Identify which cell holds the provided text, then report its [X, Y] central coordinate. 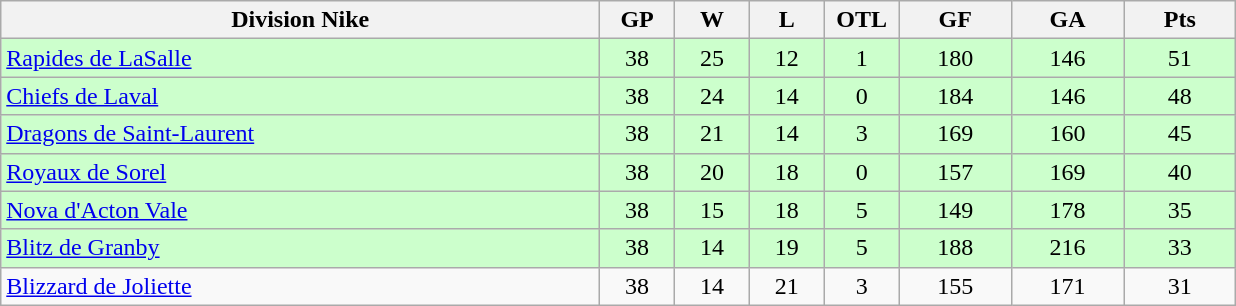
171 [1067, 286]
Pts [1180, 20]
178 [1067, 210]
180 [955, 58]
184 [955, 96]
Chiefs de Laval [300, 96]
40 [1180, 172]
48 [1180, 96]
Division Nike [300, 20]
Royaux de Sorel [300, 172]
GF [955, 20]
19 [786, 248]
45 [1180, 134]
35 [1180, 210]
OTL [862, 20]
Blizzard de Joliette [300, 286]
160 [1067, 134]
155 [955, 286]
12 [786, 58]
GP [638, 20]
24 [712, 96]
31 [1180, 286]
Blitz de Granby [300, 248]
216 [1067, 248]
51 [1180, 58]
1 [862, 58]
25 [712, 58]
GA [1067, 20]
20 [712, 172]
149 [955, 210]
15 [712, 210]
Dragons de Saint-Laurent [300, 134]
33 [1180, 248]
W [712, 20]
Nova d'Acton Vale [300, 210]
Rapides de LaSalle [300, 58]
188 [955, 248]
L [786, 20]
157 [955, 172]
